For the text-containing cell, return its midpoint in (x, y) coordinate format. 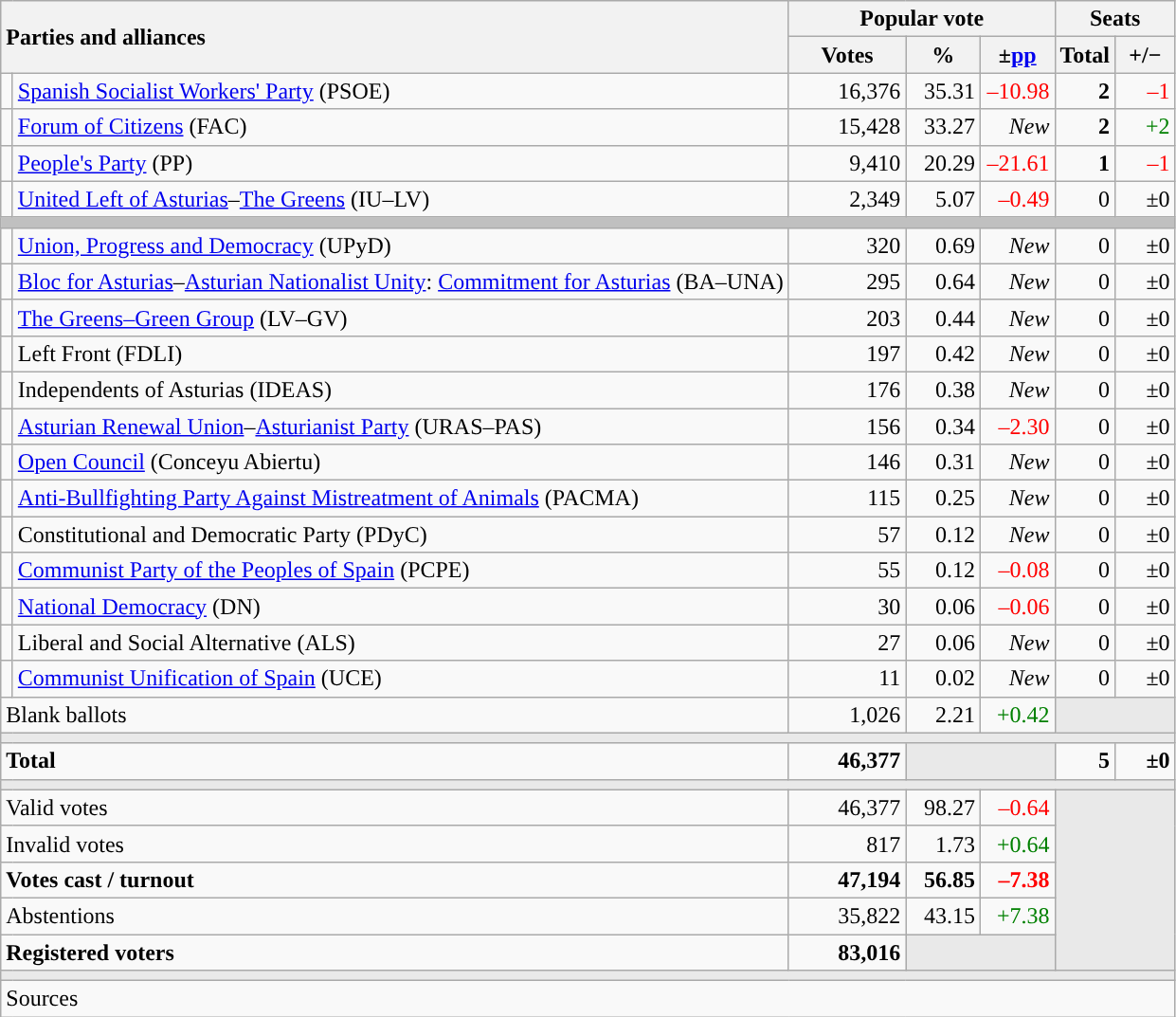
115 (847, 499)
30 (847, 607)
Liberal and Social Alternative (ALS) (400, 643)
197 (847, 354)
1 (1085, 163)
–0.08 (1018, 571)
156 (847, 426)
11 (847, 679)
+2 (1146, 127)
–7.38 (1018, 880)
27 (847, 643)
Communist Unification of Spain (UCE) (400, 679)
35.31 (944, 91)
0.64 (944, 281)
Seats (1114, 19)
1,026 (847, 715)
+/− (1146, 55)
295 (847, 281)
0.44 (944, 318)
People's Party (PP) (400, 163)
Votes (847, 55)
Open Council (Conceyu Abiertu) (400, 463)
–0.64 (1018, 808)
55 (847, 571)
Abstentions (395, 916)
Constitutional and Democratic Party (PDyC) (400, 535)
817 (847, 844)
Sources (588, 999)
83,016 (847, 953)
+0.42 (1018, 715)
2,349 (847, 199)
2.21 (944, 715)
0.42 (944, 354)
56.85 (944, 880)
146 (847, 463)
0.34 (944, 426)
Blank ballots (395, 715)
203 (847, 318)
47,194 (847, 880)
5 (1085, 761)
0.69 (944, 245)
–0.49 (1018, 199)
43.15 (944, 916)
16,376 (847, 91)
United Left of Asturias–The Greens (IU–LV) (400, 199)
1.73 (944, 844)
Forum of Citizens (FAC) (400, 127)
Left Front (FDLI) (400, 354)
Valid votes (395, 808)
320 (847, 245)
% (944, 55)
20.29 (944, 163)
Registered voters (395, 953)
Invalid votes (395, 844)
Communist Party of the Peoples of Spain (PCPE) (400, 571)
33.27 (944, 127)
Spanish Socialist Workers' Party (PSOE) (400, 91)
Anti-Bullfighting Party Against Mistreatment of Animals (PACMA) (400, 499)
–0.06 (1018, 607)
Bloc for Asturias–Asturian Nationalist Unity: Commitment for Asturias (BA–UNA) (400, 281)
Independents of Asturias (IDEAS) (400, 390)
Asturian Renewal Union–Asturianist Party (URAS–PAS) (400, 426)
0.38 (944, 390)
National Democracy (DN) (400, 607)
57 (847, 535)
–2.30 (1018, 426)
+0.64 (1018, 844)
35,822 (847, 916)
Union, Progress and Democracy (UPyD) (400, 245)
Popular vote (921, 19)
15,428 (847, 127)
0.02 (944, 679)
Parties and alliances (395, 37)
The Greens–Green Group (LV–GV) (400, 318)
98.27 (944, 808)
9,410 (847, 163)
0.31 (944, 463)
0.25 (944, 499)
Votes cast / turnout (395, 880)
176 (847, 390)
–10.98 (1018, 91)
5.07 (944, 199)
+7.38 (1018, 916)
±pp (1018, 55)
–21.61 (1018, 163)
